Detect which cell encompasses the target text, then output its [X, Y] center coordinate. 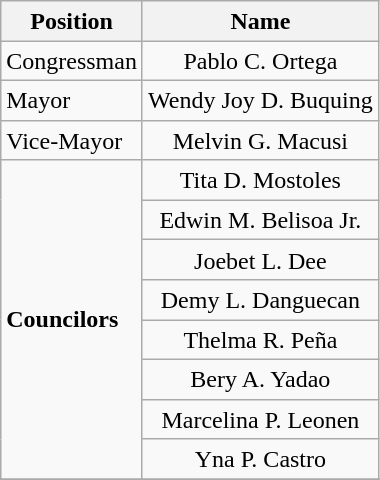
Position [72, 21]
Councilors [72, 320]
Bery A. Yadao [260, 379]
Pablo C. Ortega [260, 61]
Mayor [72, 100]
Yna P. Castro [260, 459]
Congressman [72, 61]
Edwin M. Belisoa Jr. [260, 220]
Joebet L. Dee [260, 260]
Tita D. Mostoles [260, 180]
Vice-Mayor [72, 140]
Demy L. Danguecan [260, 300]
Marcelina P. Leonen [260, 419]
Melvin G. Macusi [260, 140]
Name [260, 21]
Thelma R. Peña [260, 340]
Wendy Joy D. Buquing [260, 100]
